Locate the cell with the specified text and output its [X, Y] center coordinate. 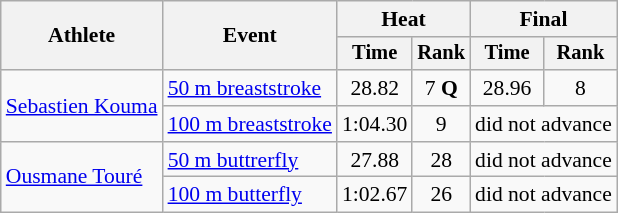
9 [441, 124]
28.96 [507, 88]
8 [580, 88]
Ousmane Touré [82, 178]
Final [544, 19]
28.82 [374, 88]
7 Q [441, 88]
100 m breaststroke [250, 124]
1:04.30 [374, 124]
Sebastien Kouma [82, 106]
50 m breaststroke [250, 88]
Athlete [82, 36]
100 m butterfly [250, 195]
28 [441, 160]
Heat [404, 19]
26 [441, 195]
50 m buttrerfly [250, 160]
Event [250, 36]
1:02.67 [374, 195]
27.88 [374, 160]
